Detect which cell encompasses the target text, then output its [X, Y] center coordinate. 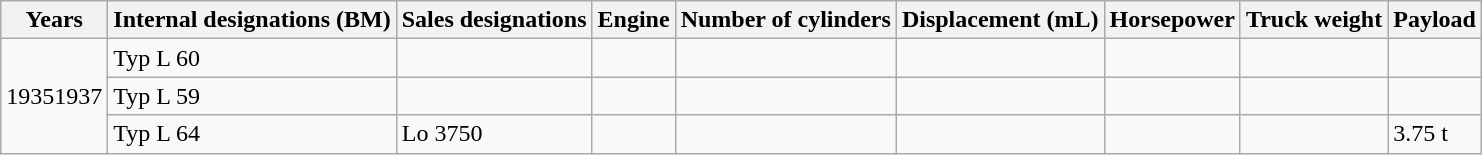
Years [54, 20]
Sales designations [494, 20]
Engine [634, 20]
Lo 3750 [494, 134]
Typ L 59 [252, 96]
Truck weight [1314, 20]
Number of cylinders [786, 20]
Typ L 60 [252, 58]
Typ L 64 [252, 134]
Payload [1435, 20]
3.75 t [1435, 134]
Horsepower [1172, 20]
Displacement (mL) [1000, 20]
Internal designations (BM) [252, 20]
19351937 [54, 96]
